Provide the (X, Y) coordinate of the cell's center where the given text is located.  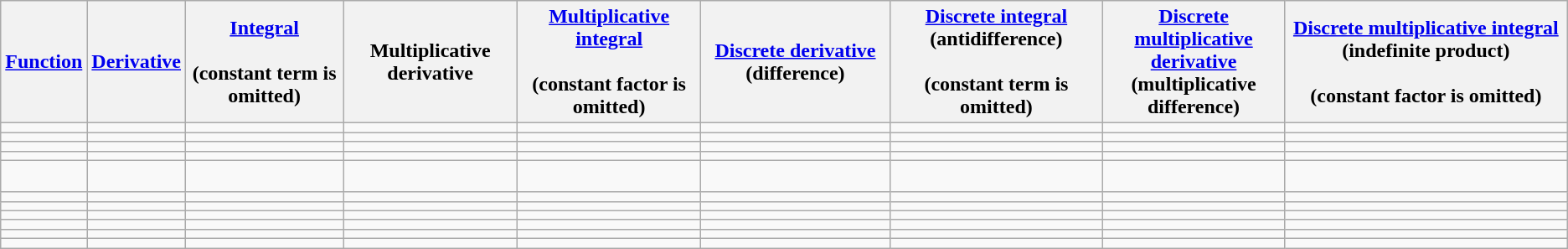
Multiplicative integral(constant factor is omitted) (610, 62)
Integral(constant term is omitted) (265, 62)
Discrete multiplicative derivative(multiplicative difference) (1194, 62)
Function (44, 62)
Multiplicative derivative (431, 62)
Discrete multiplicative integral (indefinite product)(constant factor is omitted) (1426, 62)
Discrete integral (antidifference)(constant term is omitted) (996, 62)
Discrete derivative (difference) (796, 62)
Derivative (137, 62)
